Detect which cell encompasses the target text, then output its [x, y] center coordinate. 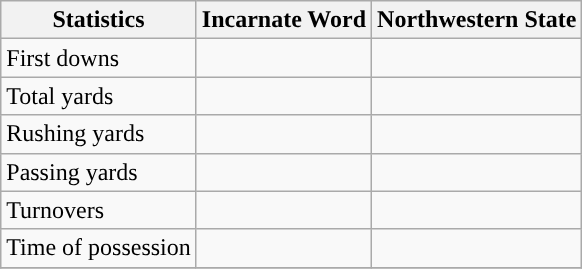
First downs [99, 58]
Passing yards [99, 172]
Total yards [99, 96]
Time of possession [99, 248]
Turnovers [99, 210]
Incarnate Word [284, 20]
Northwestern State [477, 20]
Rushing yards [99, 134]
Statistics [99, 20]
